Return [x, y] of the center of cell containing provided text 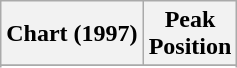
PeakPosition [190, 34]
Chart (1997) [72, 34]
